For the text-containing cell, return its midpoint in (x, y) coordinate format. 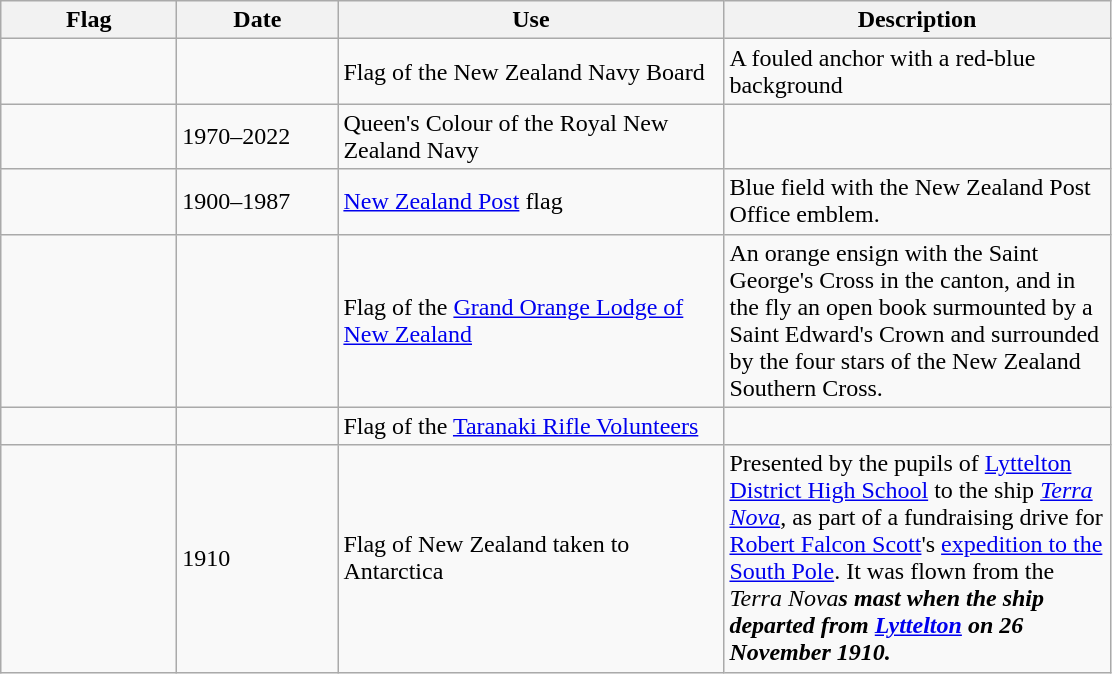
Queen's Colour of the Royal New Zealand Navy (531, 136)
1910 (258, 558)
Description (917, 20)
Flag of New Zealand taken to Antarctica (531, 558)
1970–2022 (258, 136)
A fouled anchor with a red-blue background (917, 72)
Use (531, 20)
Date (258, 20)
New Zealand Post flag (531, 202)
1900–1987 (258, 202)
Blue field with the New Zealand Post Office emblem. (917, 202)
Flag of the Taranaki Rifle Volunteers (531, 426)
Flag of the Grand Orange Lodge of New Zealand (531, 320)
Flag (89, 20)
Flag of the New Zealand Navy Board (531, 72)
